Capture the cell that displays the provided text and extract its [X, Y] central coordinate. 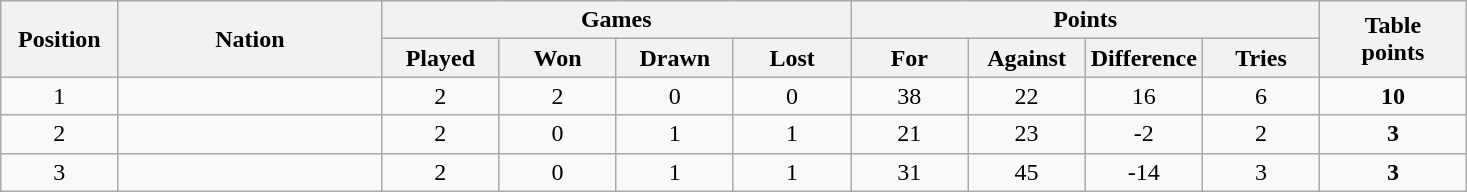
For [910, 58]
Played [440, 58]
22 [1026, 96]
Difference [1144, 58]
Won [558, 58]
-2 [1144, 134]
45 [1026, 172]
Tries [1260, 58]
38 [910, 96]
6 [1260, 96]
10 [1394, 96]
Tablepoints [1394, 39]
Lost [792, 58]
Drawn [674, 58]
23 [1026, 134]
Points [1086, 20]
Against [1026, 58]
21 [910, 134]
-14 [1144, 172]
16 [1144, 96]
Games [616, 20]
Position [60, 39]
31 [910, 172]
Nation [250, 39]
